Identify which cell holds the provided text, then report its (x, y) central coordinate. 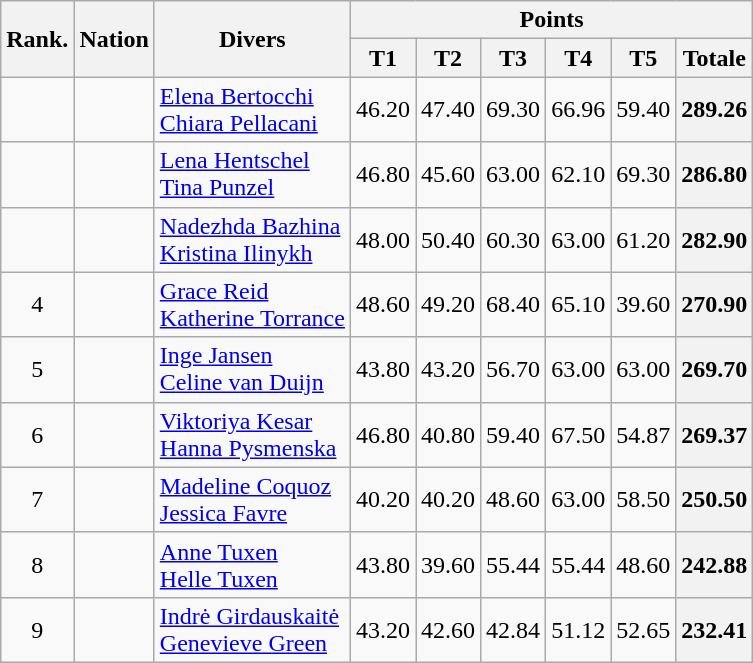
250.50 (714, 500)
242.88 (714, 564)
T3 (514, 58)
7 (38, 500)
49.20 (448, 304)
Nadezhda BazhinaKristina Ilinykh (252, 240)
62.10 (578, 174)
Rank. (38, 39)
Grace ReidKatherine Torrance (252, 304)
Nation (114, 39)
47.40 (448, 110)
289.26 (714, 110)
50.40 (448, 240)
286.80 (714, 174)
T5 (644, 58)
8 (38, 564)
T2 (448, 58)
61.20 (644, 240)
Points (551, 20)
51.12 (578, 630)
68.40 (514, 304)
Totale (714, 58)
52.65 (644, 630)
Viktoriya KesarHanna Pysmenska (252, 434)
269.37 (714, 434)
48.00 (382, 240)
Inge JansenCeline van Duijn (252, 370)
T4 (578, 58)
Elena BertocchiChiara Pellacani (252, 110)
42.84 (514, 630)
Anne TuxenHelle Tuxen (252, 564)
5 (38, 370)
42.60 (448, 630)
58.50 (644, 500)
56.70 (514, 370)
4 (38, 304)
T1 (382, 58)
Lena HentschelTina Punzel (252, 174)
67.50 (578, 434)
40.80 (448, 434)
232.41 (714, 630)
65.10 (578, 304)
46.20 (382, 110)
282.90 (714, 240)
269.70 (714, 370)
54.87 (644, 434)
Indrė GirdauskaitėGenevieve Green (252, 630)
Madeline CoquozJessica Favre (252, 500)
6 (38, 434)
270.90 (714, 304)
66.96 (578, 110)
60.30 (514, 240)
9 (38, 630)
Divers (252, 39)
45.60 (448, 174)
